Search for the cell housing the specified text and yield its (X, Y) center coordinate. 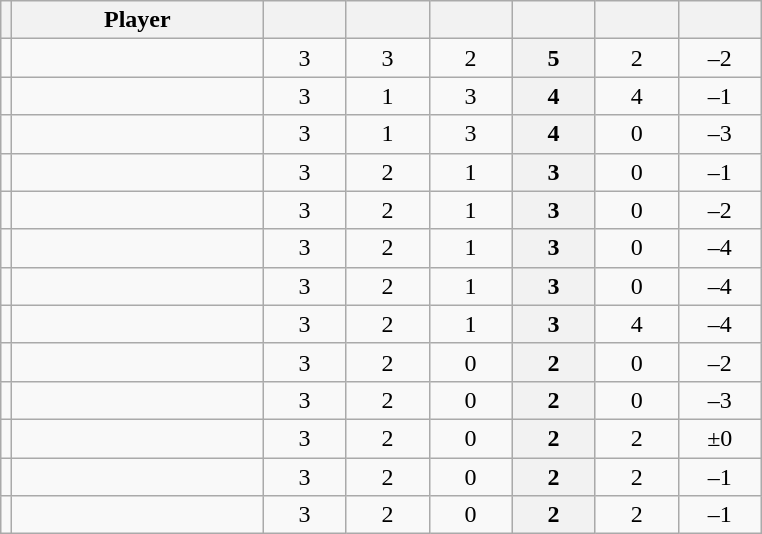
±0 (720, 438)
Player (138, 20)
5 (554, 58)
